Determine the (x, y) coordinate at the center of the cell enclosing the given text.  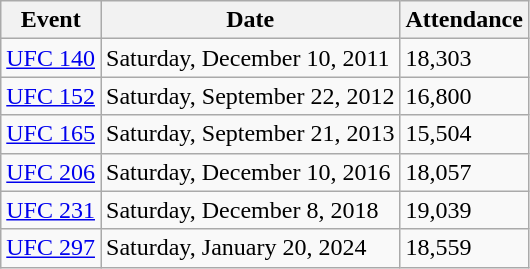
18,559 (464, 248)
UFC 297 (51, 248)
Saturday, December 10, 2011 (250, 58)
15,504 (464, 134)
Date (250, 20)
16,800 (464, 96)
19,039 (464, 210)
Saturday, September 21, 2013 (250, 134)
18,057 (464, 172)
Saturday, September 22, 2012 (250, 96)
18,303 (464, 58)
UFC 206 (51, 172)
UFC 231 (51, 210)
UFC 165 (51, 134)
Event (51, 20)
Saturday, January 20, 2024 (250, 248)
Saturday, December 8, 2018 (250, 210)
Saturday, December 10, 2016 (250, 172)
UFC 140 (51, 58)
Attendance (464, 20)
UFC 152 (51, 96)
